Scan for the cell matching the given text and deliver its [x, y] coordinate at center. 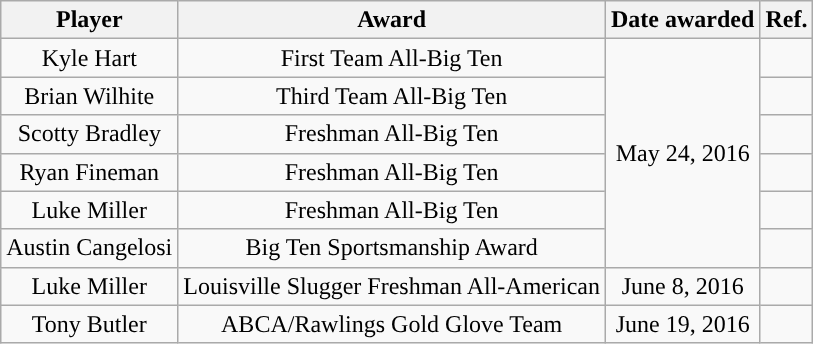
First Team All-Big Ten [392, 58]
Big Ten Sportsmanship Award [392, 248]
May 24, 2016 [682, 153]
Louisville Slugger Freshman All-American [392, 286]
Scotty Bradley [90, 134]
Date awarded [682, 20]
Tony Butler [90, 324]
Ryan Fineman [90, 172]
June 19, 2016 [682, 324]
ABCA/Rawlings Gold Glove Team [392, 324]
Award [392, 20]
June 8, 2016 [682, 286]
Third Team All-Big Ten [392, 96]
Ref. [786, 20]
Kyle Hart [90, 58]
Austin Cangelosi [90, 248]
Brian Wilhite [90, 96]
Player [90, 20]
